Search for the cell housing the specified text and yield its [x, y] center coordinate. 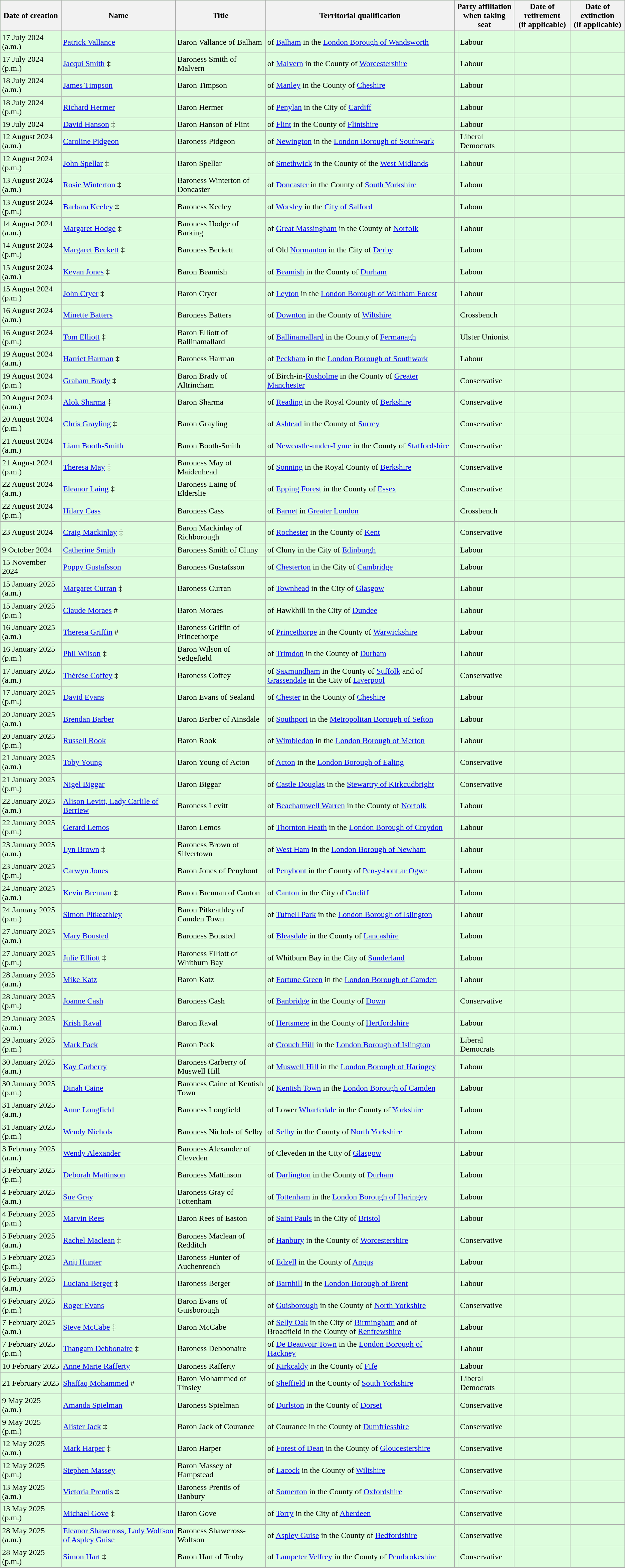
Mary Bousted [118, 936]
Kevin Brennan ‡ [118, 893]
Baron Hart of Tenby [221, 1557]
13 May 2025 (a.m.) [31, 1492]
of Sonning in the Royal County of Berkshire [360, 467]
Simon Pitkeathley [118, 914]
4 February 2025 (p.m.) [31, 1218]
of Cleveden in the City of Glasgow [360, 1153]
Baron Jones of Penybont [221, 871]
5 February 2025 (p.m.) [31, 1262]
of Castle Douglas in the Stewartry of Kirkcudbright [360, 784]
Baroness Coffey [221, 676]
of Chesterton in the City of Cambridge [360, 567]
Rachel Maclean ‡ [118, 1240]
of Penylan in the City of Cardiff [360, 107]
of Darlington in the County of Durham [360, 1175]
30 January 2025 (a.m.) [31, 1066]
Richard Hermer [118, 107]
Julie Elliott ‡ [118, 957]
of Peckham in the London Borough of Southwark [360, 359]
of Torry in the City of Aberdeen [360, 1514]
of Malvern in the County of Worcestershire [360, 63]
of Ballinamallard in the County of Fermanagh [360, 337]
of Epping Forest in the County of Essex [360, 489]
of Barnhill in the London Borough of Brent [360, 1283]
12 August 2024 (p.m.) [31, 163]
Russell Rook [118, 740]
of Downton in the County of Wiltshire [360, 315]
Baron Beamish [221, 272]
Baron Gove [221, 1514]
Date of creation [31, 16]
Baron Vallance of Balham [221, 42]
Chris Grayling ‡ [118, 424]
21 February 2025 [31, 1383]
6 February 2025 (p.m.) [31, 1305]
Baron Hanson of Flint [221, 124]
Claude Moraes # [118, 610]
Baron Mohammed of Tinsley [221, 1383]
of De Beauvoir Town in the London Borough of Hackney [360, 1349]
18 July 2024 (p.m.) [31, 107]
27 January 2025 (a.m.) [31, 936]
of Princethorpe in the County of Warwickshire [360, 632]
13 May 2025 (p.m.) [31, 1514]
Baroness Batters [221, 315]
Baroness Levitt [221, 806]
of Guisborough in the County of North Yorkshire [360, 1305]
Baroness Debbonaire [221, 1349]
Baroness Hunter of Auchenreoch [221, 1262]
Baroness Gray of Tottenham [221, 1196]
Baroness Prentis of Banbury [221, 1492]
Baroness Winterton of Doncaster [221, 185]
Baroness Berger [221, 1283]
Roger Evans [118, 1305]
Baron McCabe [221, 1327]
Baroness Harman [221, 359]
12 August 2024 (a.m.) [31, 142]
23 January 2025 (p.m.) [31, 871]
Stephen Massey [118, 1470]
Phil Wilson ‡ [118, 654]
29 January 2025 (a.m.) [31, 1023]
Craig Mackinlay ‡ [118, 532]
Patrick Vallance [118, 42]
Baroness Cass [221, 511]
Shaffaq Mohammed # [118, 1383]
Eleanor Shawcross, Lady Wolfson of Aspley Guise [118, 1535]
of Reading in the Royal County of Berkshire [360, 402]
23 August 2024 [31, 532]
Baron Biggar [221, 784]
15 August 2024 (a.m.) [31, 272]
22 August 2024 (p.m.) [31, 511]
15 November 2024 [31, 567]
of Leyton in the London Borough of Waltham Forest [360, 294]
of Aspley Guise in the County of Bedfordshire [360, 1535]
22 January 2025 (p.m.) [31, 827]
Carwyn Jones [118, 871]
Baroness Maclean of Redditch [221, 1240]
Kay Carberry [118, 1066]
24 January 2025 (p.m.) [31, 914]
Margaret Curran ‡ [118, 588]
16 August 2024 (p.m.) [31, 337]
James Timpson [118, 85]
16 January 2025 (p.m.) [31, 654]
Baron Jack of Courance [221, 1427]
17 January 2025 (a.m.) [31, 676]
of Flint in the County of Flintshire [360, 124]
of Manley in the County of Cheshire [360, 85]
Baroness Beckett [221, 250]
of Trimdon in the County of Durham [360, 654]
Baron Young of Acton [221, 762]
7 February 2025 (a.m.) [31, 1327]
20 January 2025 (a.m.) [31, 719]
Margaret Hodge ‡ [118, 228]
20 January 2025 (p.m.) [31, 740]
Thangam Debbonaire ‡ [118, 1349]
of Beachamwell Warren in the County of Norfolk [360, 806]
Baron Harper [221, 1448]
Baroness Pidgeon [221, 142]
of West Ham in the London Borough of Newham [360, 849]
of Saint Pauls in the City of Bristol [360, 1218]
Joanne Cash [118, 1001]
Eleanor Laing ‡ [118, 489]
15 August 2024 (p.m.) [31, 294]
Theresa May ‡ [118, 467]
of Selly Oak in the City of Birmingham and of Broadfield in the County of Renfrewshire [360, 1327]
Simon Hart ‡ [118, 1557]
Baron Spellar [221, 163]
28 May 2025 (p.m.) [31, 1557]
Rosie Winterton ‡ [118, 185]
Baron Rees of Easton [221, 1218]
Baron Moraes [221, 610]
Kevan Jones ‡ [118, 272]
of Tufnell Park in the London Borough of Islington [360, 914]
17 July 2024 (a.m.) [31, 42]
Deborah Mattinson [118, 1175]
of Smethwick in the County of the West Midlands [360, 163]
Luciana Berger ‡ [118, 1283]
Baron Pitkeathley of Camden Town [221, 914]
17 July 2024 (p.m.) [31, 63]
Baroness Curran [221, 588]
Baroness Smith of Cluny [221, 549]
of Bleasdale in the County of Lancashire [360, 936]
Wendy Nichols [118, 1132]
6 February 2025 (a.m.) [31, 1283]
Wendy Alexander [118, 1153]
Gerard Lemos [118, 827]
Graham Brady ‡ [118, 381]
of Acton in the London Borough of Ealing [360, 762]
Baron Brennan of Canton [221, 893]
5 February 2025 (a.m.) [31, 1240]
Alister Jack ‡ [118, 1427]
Baroness Longfield [221, 1110]
Baroness Alexander of Cleveden [221, 1153]
Baron Wilson of Sedgefield [221, 654]
Tom Elliott ‡ [118, 337]
9 May 2025 (a.m.) [31, 1405]
Baron Katz [221, 979]
of Old Normanton in the City of Derby [360, 250]
Brendan Barber [118, 719]
of Doncaster in the County of South Yorkshire [360, 185]
of Great Massingham in the County of Norfolk [360, 228]
Baroness Griffin of Princethorpe [221, 632]
of Forest of Dean in the County of Gloucestershire [360, 1448]
Baroness Rafferty [221, 1366]
21 August 2024 (a.m.) [31, 445]
Anne Marie Rafferty [118, 1366]
Krish Raval [118, 1023]
12 May 2025 (a.m.) [31, 1448]
Toby Young [118, 762]
Alison Levitt, Lady Carlile of Berriew [118, 806]
Mark Harper ‡ [118, 1448]
of Hertsmere in the County of Hertfordshire [360, 1023]
Sue Gray [118, 1196]
Baroness Carberry of Muswell Hill [221, 1066]
of Courance in the County of Dumfriesshire [360, 1427]
of Chester in the County of Cheshire [360, 697]
13 August 2024 (a.m.) [31, 185]
of Newington in the London Borough of Southwark [360, 142]
Baron Elliott of Ballinamallard [221, 337]
Baroness Gustafsson [221, 567]
3 February 2025 (p.m.) [31, 1175]
Baron Timpson [221, 85]
of Lacock in the County of Wiltshire [360, 1470]
Baroness Hodge of Barking [221, 228]
of Canton in the City of Cardiff [360, 893]
19 August 2024 (p.m.) [31, 381]
of Kentish Town in the London Borough of Camden [360, 1088]
John Cryer ‡ [118, 294]
of Wimbledon in the London Borough of Merton [360, 740]
20 August 2024 (a.m.) [31, 402]
Catherine Smith [118, 549]
Lyn Brown ‡ [118, 849]
Baroness Keeley [221, 206]
Amanda Spielman [118, 1405]
of Hawkhill in the City of Dundee [360, 610]
21 August 2024 (p.m.) [31, 467]
of Thornton Heath in the London Borough of Croydon [360, 827]
of Edzell in the County of Angus [360, 1262]
Territorial qualification [360, 16]
of Fortune Green in the London Borough of Camden [360, 979]
of Saxmundham in the County of Suffolk and of Grassendale in the City of Liverpool [360, 676]
John Spellar ‡ [118, 163]
of Balham in the London Borough of Wandsworth [360, 42]
17 January 2025 (p.m.) [31, 697]
of Banbridge in the County of Down [360, 1001]
12 May 2025 (p.m.) [31, 1470]
of Tottenham in the London Borough of Haringey [360, 1196]
of Beamish in the County of Durham [360, 272]
Minette Batters [118, 315]
Baron Brady of Altrincham [221, 381]
of Somerton in the County of Oxfordshire [360, 1492]
of Birch-in-Rusholme in the County of Greater Manchester [360, 381]
Mike Katz [118, 979]
Baroness Elliott of Whitburn Bay [221, 957]
of Selby in the County of North Yorkshire [360, 1132]
of Durlston in the County of Dorset [360, 1405]
of Muswell Hill in the London Borough of Haringey [360, 1066]
Baroness May of Maidenhead [221, 467]
Thérèse Coffey ‡ [118, 676]
Baron Mackinlay of Richborough [221, 532]
of Penybont in the County of Pen-y-bont ar Ogwr [360, 871]
Baroness Shawcross-Wolfson [221, 1535]
Party affiliationwhen taking seat [484, 16]
Theresa Griffin # [118, 632]
4 February 2025 (a.m.) [31, 1196]
Baroness Caine of Kentish Town [221, 1088]
Liam Booth-Smith [118, 445]
Ulster Unionist [486, 337]
Baroness Laing of Elderslie [221, 489]
Jacqui Smith ‡ [118, 63]
14 August 2024 (p.m.) [31, 250]
Baron Raval [221, 1023]
14 August 2024 (a.m.) [31, 228]
of Newcastle-under-Lyme in the County of Staffordshire [360, 445]
30 January 2025 (p.m.) [31, 1088]
Mark Pack [118, 1045]
28 January 2025 (a.m.) [31, 979]
of Ashtead in the County of Surrey [360, 424]
Hilary Cass [118, 511]
of Barnet in Greater London [360, 511]
of Southport in the Metropolitan Borough of Sefton [360, 719]
of Kirkcaldy in the County of Fife [360, 1366]
of Sheffield in the County of South Yorkshire [360, 1383]
9 October 2024 [31, 549]
31 January 2025 (p.m.) [31, 1132]
Barbara Keeley ‡ [118, 206]
of Hanbury in the County of Worcestershire [360, 1240]
27 January 2025 (p.m.) [31, 957]
Baron Booth-Smith [221, 445]
Baroness Bousted [221, 936]
31 January 2025 (a.m.) [31, 1110]
Baron Lemos [221, 827]
Baroness Smith of Malvern [221, 63]
Baron Pack [221, 1045]
Alok Sharma ‡ [118, 402]
Baron Evans of Guisborough [221, 1305]
16 August 2024 (a.m.) [31, 315]
Baron Barber of Ainsdale [221, 719]
Harriet Harman ‡ [118, 359]
Baron Evans of Sealand [221, 697]
22 January 2025 (a.m.) [31, 806]
9 May 2025 (p.m.) [31, 1427]
13 August 2024 (p.m.) [31, 206]
of Worsley in the City of Salford [360, 206]
David Hanson ‡ [118, 124]
7 February 2025 (p.m.) [31, 1349]
Baroness Cash [221, 1001]
of Cluny in the City of Edinburgh [360, 549]
of Townhead in the City of Glasgow [360, 588]
Caroline Pidgeon [118, 142]
21 January 2025 (p.m.) [31, 784]
Date of extinction(if applicable) [598, 16]
Nigel Biggar [118, 784]
Dinah Caine [118, 1088]
18 July 2024 (a.m.) [31, 85]
Anji Hunter [118, 1262]
16 January 2025 (a.m.) [31, 632]
Michael Gove ‡ [118, 1514]
of Lampeter Velfrey in the County of Pembrokeshire [360, 1557]
Title [221, 16]
19 July 2024 [31, 124]
Date of retirement(if applicable) [542, 16]
of Rochester in the County of Kent [360, 532]
Baron Massey of Hampstead [221, 1470]
Margaret Beckett ‡ [118, 250]
23 January 2025 (a.m.) [31, 849]
Anne Longfield [118, 1110]
21 January 2025 (a.m.) [31, 762]
22 August 2024 (a.m.) [31, 489]
20 August 2024 (p.m.) [31, 424]
of Crouch Hill in the London Borough of Islington [360, 1045]
19 August 2024 (a.m.) [31, 359]
Marvin Rees [118, 1218]
Victoria Prentis ‡ [118, 1492]
Baron Sharma [221, 402]
Baroness Nichols of Selby [221, 1132]
15 January 2025 (p.m.) [31, 610]
Steve McCabe ‡ [118, 1327]
Poppy Gustafsson [118, 567]
24 January 2025 (a.m.) [31, 893]
Baroness Mattinson [221, 1175]
28 January 2025 (p.m.) [31, 1001]
Baroness Brown of Silvertown [221, 849]
Baron Rook [221, 740]
15 January 2025 (a.m.) [31, 588]
David Evans [118, 697]
28 May 2025 (a.m.) [31, 1535]
Baron Grayling [221, 424]
Name [118, 16]
29 January 2025 (p.m.) [31, 1045]
of Whitburn Bay in the City of Sunderland [360, 957]
3 February 2025 (a.m.) [31, 1153]
Baroness Spielman [221, 1405]
of Lower Wharfedale in the County of Yorkshire [360, 1110]
Baron Hermer [221, 107]
10 February 2025 [31, 1366]
Baron Cryer [221, 294]
